Locate the cell with the specified text and output its [X, Y] center coordinate. 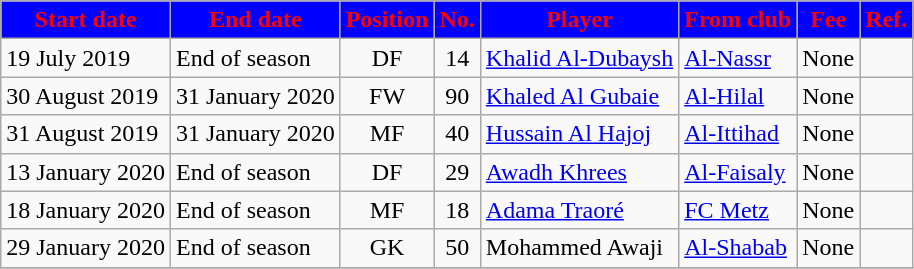
Adama Traoré [579, 210]
30 August 2019 [86, 96]
Al-Faisaly [738, 172]
Player [579, 20]
Position [387, 20]
90 [457, 96]
From club [738, 20]
29 [457, 172]
40 [457, 134]
Al-Ittihad [738, 134]
Ref. [886, 20]
Al-Nassr [738, 58]
Mohammed Awaji [579, 248]
Awadh Khrees [579, 172]
14 [457, 58]
Khaled Al Gubaie [579, 96]
FC Metz [738, 210]
End date [255, 20]
13 January 2020 [86, 172]
Start date [86, 20]
FW [387, 96]
Khalid Al-Dubaysh [579, 58]
18 [457, 210]
Fee [828, 20]
50 [457, 248]
No. [457, 20]
19 July 2019 [86, 58]
Hussain Al Hajoj [579, 134]
18 January 2020 [86, 210]
Al-Hilal [738, 96]
29 January 2020 [86, 248]
GK [387, 248]
Al-Shabab [738, 248]
31 August 2019 [86, 134]
